Extract the (x, y) coordinate from the center of the cell holding the provided text.  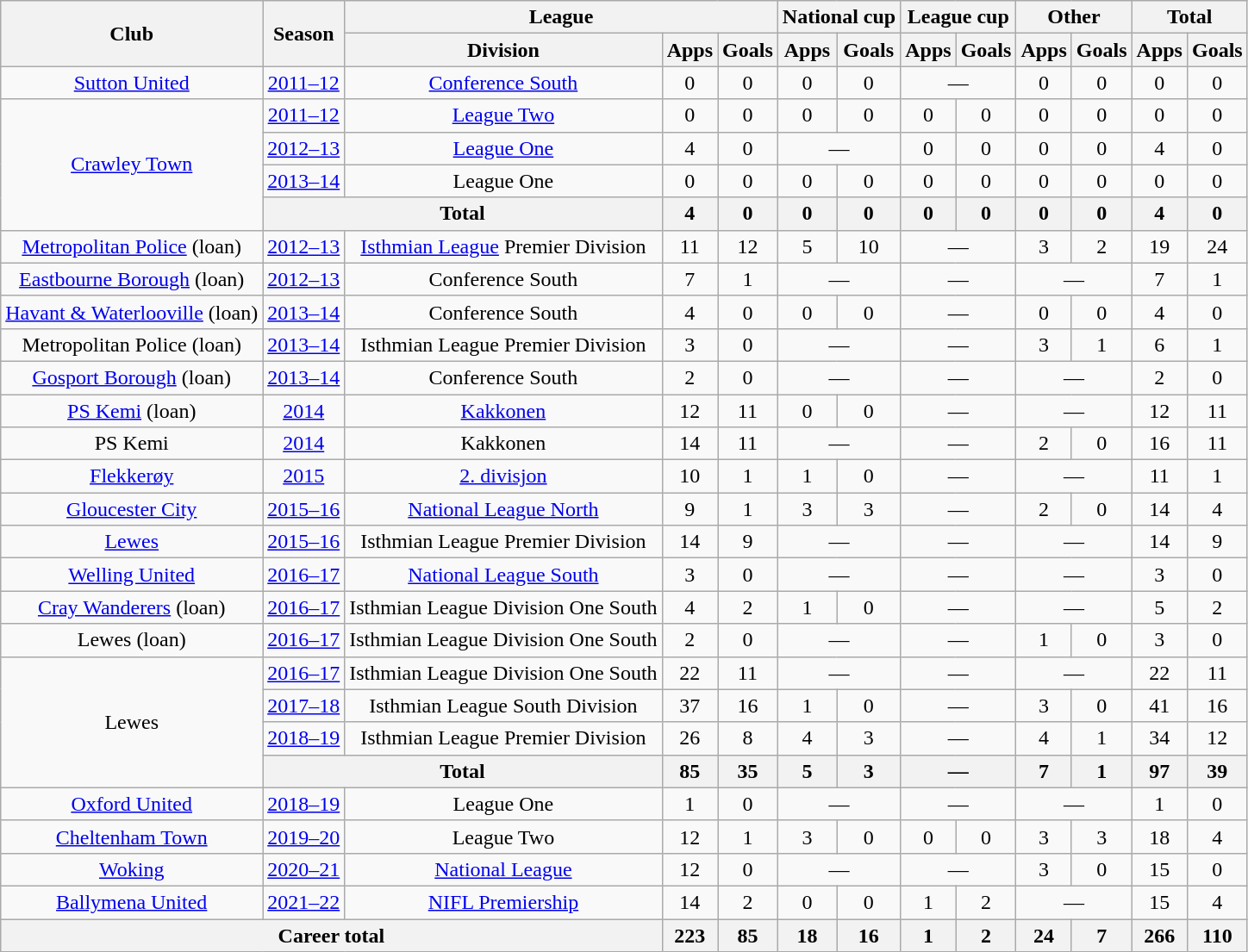
97 (1159, 771)
34 (1159, 738)
Gloucester City (132, 509)
National cup (839, 17)
National League (503, 869)
Gosport Borough (loan) (132, 377)
Sutton United (132, 83)
Crawley Town (132, 165)
Cray Wanderers (loan) (132, 607)
110 (1217, 935)
2. divisjon (503, 476)
Havant & Waterlooville (loan) (132, 312)
Club (132, 34)
National League South (503, 575)
Oxford United (132, 804)
Season (303, 34)
Cheltenham Town (132, 837)
2019–20 (303, 837)
19 (1159, 246)
Ballymena United (132, 902)
35 (748, 771)
PS Kemi (132, 444)
2015 (303, 476)
266 (1159, 935)
National League North (503, 509)
Division (503, 50)
223 (690, 935)
Isthmian League South Division (503, 706)
2021–22 (303, 902)
Flekkerøy (132, 476)
6 (1159, 345)
NIFL Premiership (503, 902)
41 (1159, 706)
2020–21 (303, 869)
8 (748, 738)
26 (690, 738)
PS Kemi (loan) (132, 411)
Lewes (loan) (132, 640)
Other (1074, 17)
Eastbourne Borough (loan) (132, 279)
League (562, 17)
Woking (132, 869)
37 (690, 706)
Welling United (132, 575)
Career total (331, 935)
League cup (958, 17)
2017–18 (303, 706)
39 (1217, 771)
